Provide the (x, y) coordinate of the cell's center where the given text is located.  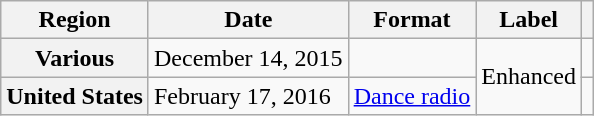
Date (248, 20)
Dance radio (412, 96)
Enhanced (529, 77)
United States (75, 96)
Label (529, 20)
Format (412, 20)
Various (75, 58)
Region (75, 20)
December 14, 2015 (248, 58)
February 17, 2016 (248, 96)
